Detect which cell encompasses the target text, then output its (x, y) center coordinate. 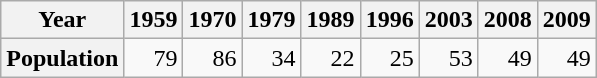
1959 (154, 20)
25 (390, 58)
53 (448, 58)
1979 (272, 20)
Year (62, 20)
Population (62, 58)
22 (330, 58)
34 (272, 58)
2003 (448, 20)
86 (212, 58)
1989 (330, 20)
2009 (566, 20)
1996 (390, 20)
79 (154, 58)
1970 (212, 20)
2008 (508, 20)
